Return the (x, y) coordinate for the center point of the cell that contains the specified text.  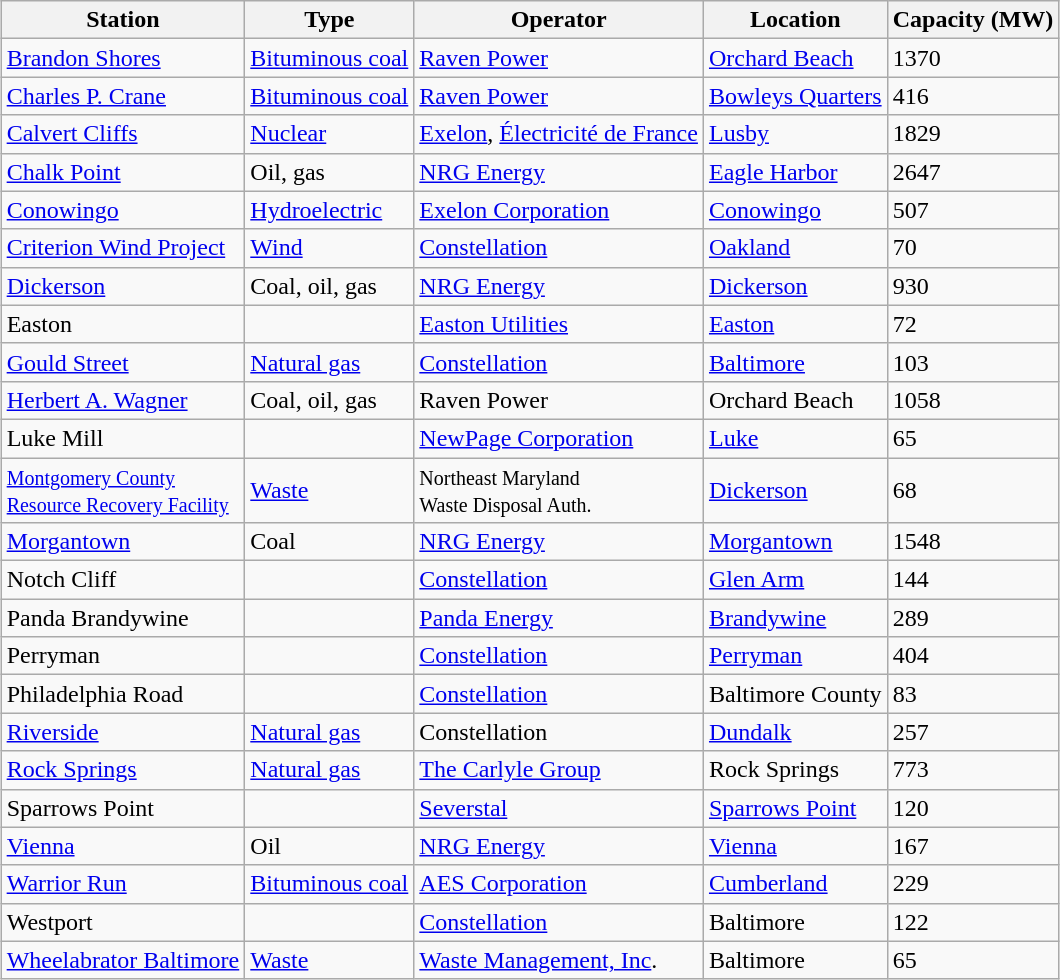
Westport (123, 922)
Type (330, 20)
Baltimore County (795, 694)
83 (973, 694)
1829 (973, 134)
Northeast MarylandWaste Disposal Auth. (559, 490)
Criterion Wind Project (123, 248)
Location (795, 20)
Luke Mill (123, 438)
Severstal (559, 808)
Glen Arm (795, 580)
Gould Street (123, 362)
404 (973, 656)
773 (973, 770)
Montgomery CountyResource Recovery Facility (123, 490)
167 (973, 846)
Riverside (123, 732)
122 (973, 922)
Panda Energy (559, 618)
507 (973, 210)
Notch Cliff (123, 580)
Cumberland (795, 884)
Exelon Corporation (559, 210)
Warrior Run (123, 884)
1548 (973, 542)
930 (973, 286)
Wheelabrator Baltimore (123, 960)
289 (973, 618)
Luke (795, 438)
257 (973, 732)
144 (973, 580)
Bowleys Quarters (795, 96)
Calvert Cliffs (123, 134)
Oakland (795, 248)
Charles P. Crane (123, 96)
Coal (330, 542)
Eagle Harbor (795, 172)
103 (973, 362)
Capacity (MW) (973, 20)
Oil (330, 846)
Panda Brandywine (123, 618)
Brandon Shores (123, 58)
1370 (973, 58)
Station (123, 20)
1058 (973, 400)
Hydroelectric (330, 210)
Operator (559, 20)
Oil, gas (330, 172)
120 (973, 808)
Herbert A. Wagner (123, 400)
AES Corporation (559, 884)
Dundalk (795, 732)
416 (973, 96)
2647 (973, 172)
70 (973, 248)
Easton Utilities (559, 324)
Wind (330, 248)
229 (973, 884)
68 (973, 490)
The Carlyle Group (559, 770)
72 (973, 324)
Brandywine (795, 618)
NewPage Corporation (559, 438)
Philadelphia Road (123, 694)
Exelon, Électricité de France (559, 134)
Waste Management, Inc. (559, 960)
Lusby (795, 134)
Nuclear (330, 134)
Chalk Point (123, 172)
